Detect which cell encompasses the target text, then output its [X, Y] center coordinate. 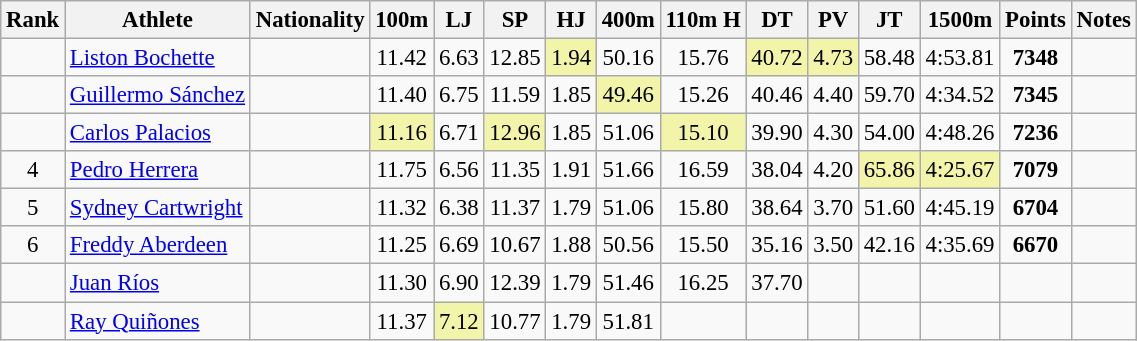
11.32 [402, 208]
7348 [1036, 58]
Freddy Aberdeen [158, 245]
4.20 [833, 170]
400m [628, 20]
4.30 [833, 133]
Ray Quiñones [158, 321]
4:45.19 [960, 208]
6.90 [459, 283]
11.35 [515, 170]
5 [33, 208]
40.72 [777, 58]
1.88 [571, 245]
3.70 [833, 208]
HJ [571, 20]
100m [402, 20]
7.12 [459, 321]
1.91 [571, 170]
65.86 [889, 170]
Notes [1104, 20]
4:48.26 [960, 133]
16.25 [703, 283]
16.59 [703, 170]
51.66 [628, 170]
DT [777, 20]
40.46 [777, 95]
54.00 [889, 133]
51.46 [628, 283]
59.70 [889, 95]
7236 [1036, 133]
1.94 [571, 58]
15.80 [703, 208]
4 [33, 170]
6.63 [459, 58]
Pedro Herrera [158, 170]
11.59 [515, 95]
3.50 [833, 245]
LJ [459, 20]
6.56 [459, 170]
11.42 [402, 58]
PV [833, 20]
15.26 [703, 95]
SP [515, 20]
6 [33, 245]
110m H [703, 20]
Guillermo Sánchez [158, 95]
Juan Ríos [158, 283]
51.81 [628, 321]
4.73 [833, 58]
Points [1036, 20]
6.38 [459, 208]
4:35.69 [960, 245]
50.56 [628, 245]
11.40 [402, 95]
6.69 [459, 245]
58.48 [889, 58]
1500m [960, 20]
4:25.67 [960, 170]
10.67 [515, 245]
6704 [1036, 208]
4:53.81 [960, 58]
Liston Bochette [158, 58]
11.75 [402, 170]
6.71 [459, 133]
42.16 [889, 245]
38.04 [777, 170]
7079 [1036, 170]
51.60 [889, 208]
Athlete [158, 20]
4.40 [833, 95]
7345 [1036, 95]
10.77 [515, 321]
Carlos Palacios [158, 133]
12.96 [515, 133]
38.64 [777, 208]
Rank [33, 20]
39.90 [777, 133]
11.30 [402, 283]
35.16 [777, 245]
37.70 [777, 283]
4:34.52 [960, 95]
JT [889, 20]
15.10 [703, 133]
15.76 [703, 58]
15.50 [703, 245]
49.46 [628, 95]
6.75 [459, 95]
11.16 [402, 133]
6670 [1036, 245]
12.85 [515, 58]
Nationality [310, 20]
12.39 [515, 283]
11.25 [402, 245]
Sydney Cartwright [158, 208]
50.16 [628, 58]
